Provide the (x, y) coordinate of the cell's center where the given text is located.  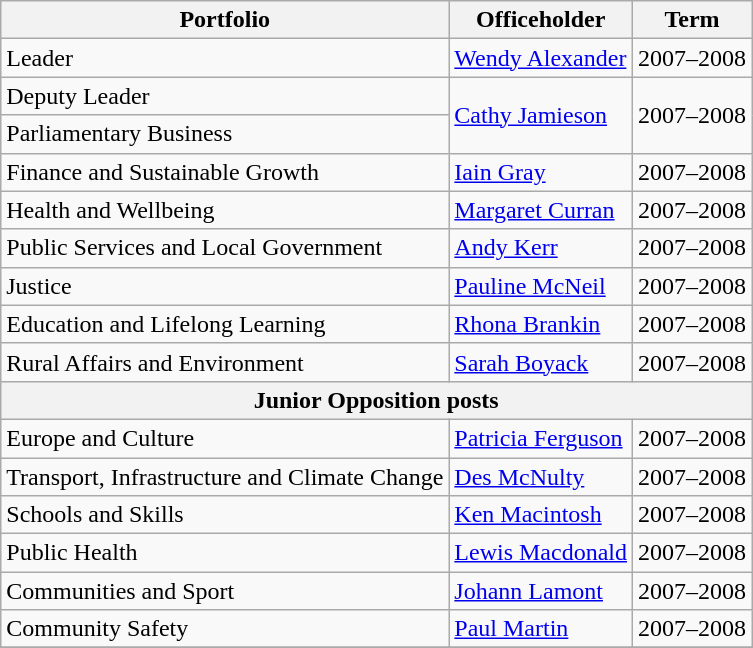
Margaret Curran (541, 210)
Rural Affairs and Environment (225, 362)
Patricia Ferguson (541, 438)
Pauline McNeil (541, 286)
Paul Martin (541, 629)
Leader (225, 58)
Schools and Skills (225, 515)
Ken Macintosh (541, 515)
Lewis Macdonald (541, 553)
Junior Opposition posts (376, 400)
Finance and Sustainable Growth (225, 172)
Portfolio (225, 20)
Cathy Jamieson (541, 115)
Community Safety (225, 629)
Public Services and Local Government (225, 248)
Wendy Alexander (541, 58)
Des McNulty (541, 477)
Justice (225, 286)
Parliamentary Business (225, 134)
Iain Gray (541, 172)
Term (692, 20)
Officeholder (541, 20)
Health and Wellbeing (225, 210)
Transport, Infrastructure and Climate Change (225, 477)
Rhona Brankin (541, 324)
Communities and Sport (225, 591)
Deputy Leader (225, 96)
Sarah Boyack (541, 362)
Johann Lamont (541, 591)
Andy Kerr (541, 248)
Europe and Culture (225, 438)
Public Health (225, 553)
Education and Lifelong Learning (225, 324)
